Scan for the cell matching the given text and deliver its (x, y) coordinate at center. 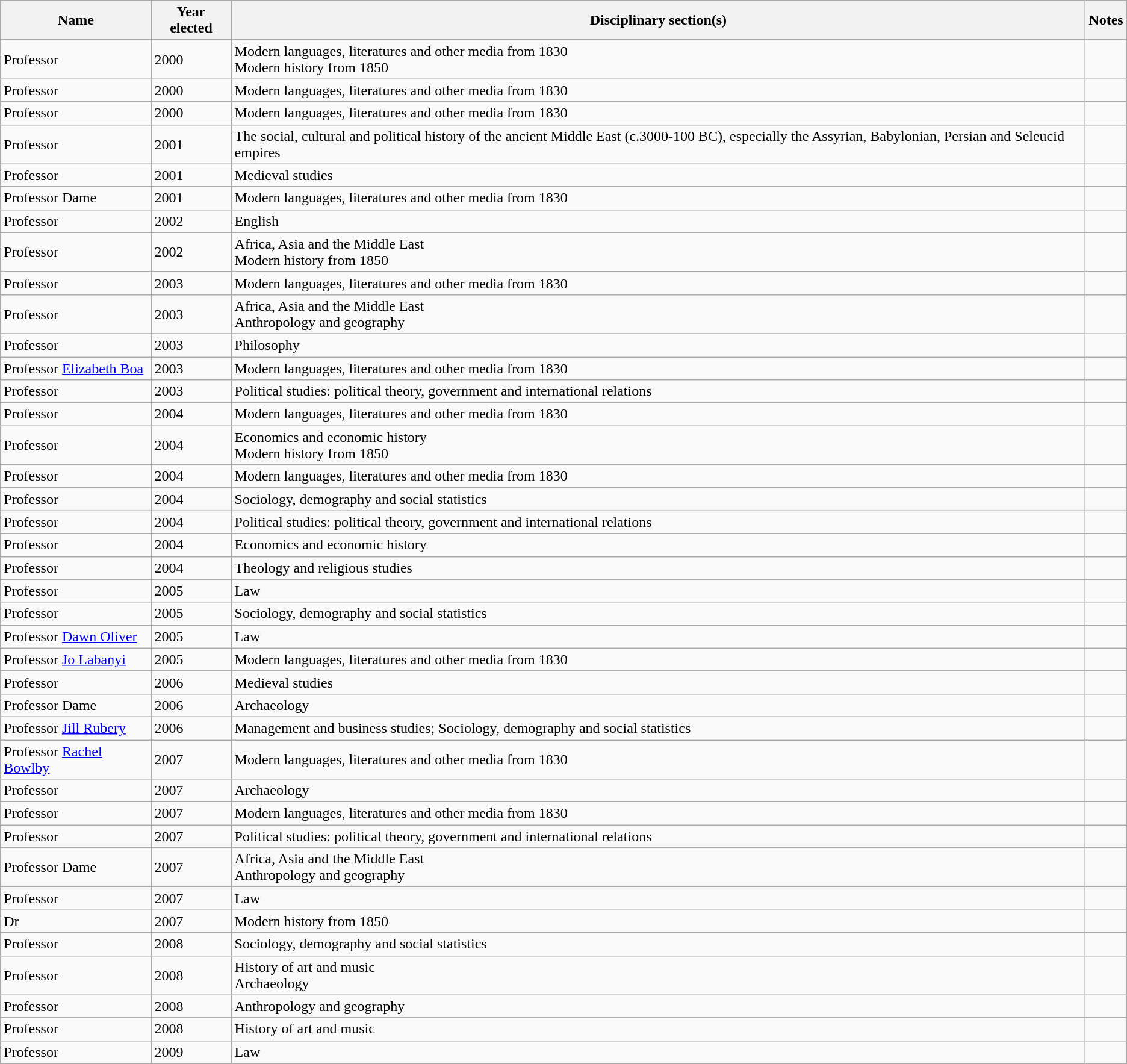
Disciplinary section(s) (659, 20)
Economics and economic history Modern history from 1850 (659, 446)
Notes (1106, 20)
History of art and music Archaeology (659, 975)
Theology and religious studies (659, 568)
Year elected (191, 20)
Professor Jill Rubery (76, 728)
Professor Elizabeth Boa (76, 368)
Dr (76, 921)
Philosophy (659, 345)
Africa, Asia and the Middle East Modern history from 1850 (659, 252)
Anthropology and geography (659, 1006)
2009 (191, 1052)
History of art and music (659, 1029)
Management and business studies; Sociology, demography and social statistics (659, 728)
English (659, 221)
Professor Rachel Bowlby (76, 759)
Professor Dawn Oliver (76, 636)
Economics and economic history (659, 545)
Professor Jo Labanyi (76, 659)
Name (76, 20)
Modern languages, literatures and other media from 1830 Modern history from 1850 (659, 59)
Modern history from 1850 (659, 921)
